Locate the cell with the specified text and output its [x, y] center coordinate. 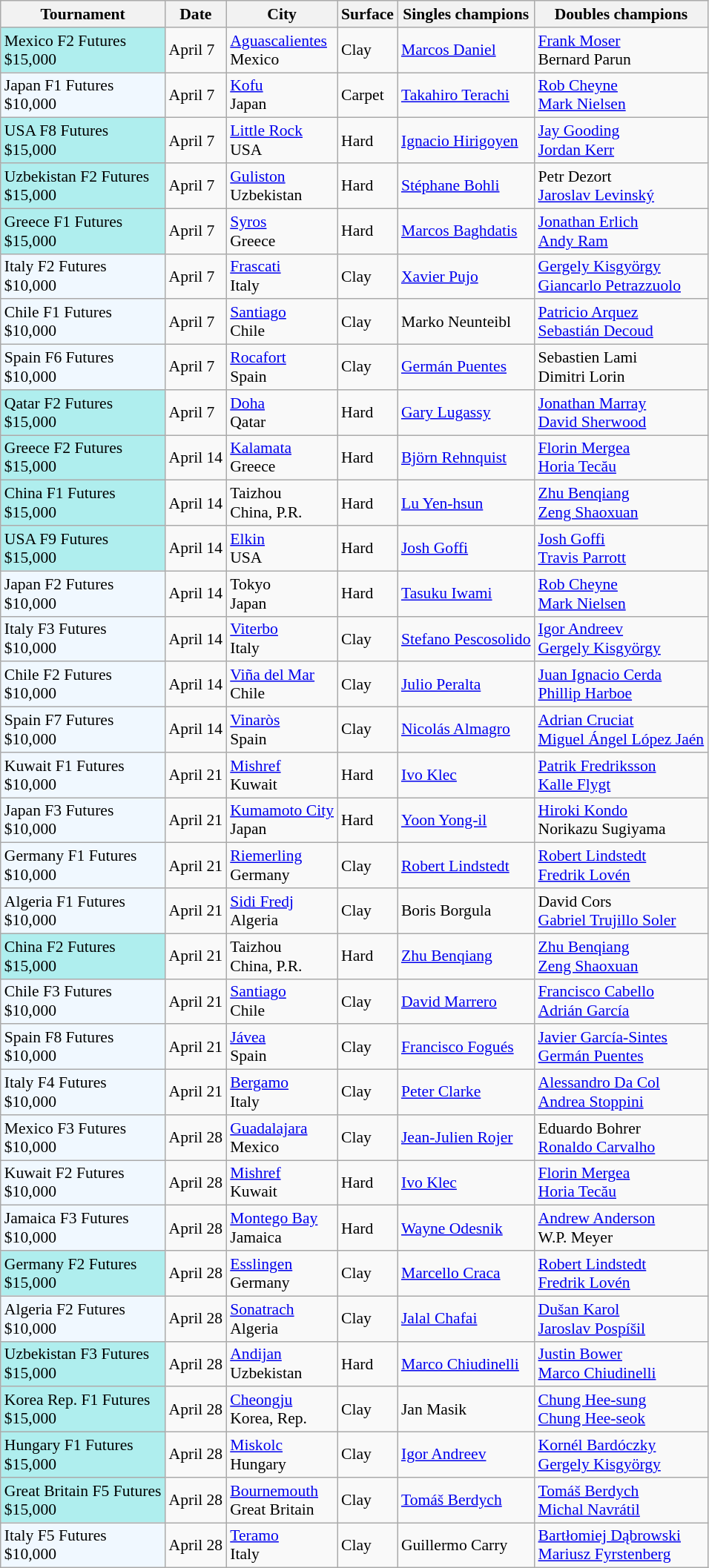
Josh Goffi [466, 549]
China F2 Futures$15,000 [83, 956]
Robert Lindstedt [466, 866]
Zhu Benqiang [466, 956]
Frank Moser Bernard Parun [621, 50]
Qatar F2 Futures$15,000 [83, 412]
SonatrachAlgeria [282, 1318]
David Cors Gabriel Trujillo Soler [621, 910]
Doubles champions [621, 14]
Marco Chiudinelli [466, 1364]
Petr Dezort Jaroslav Levinský [621, 185]
Greece F1 Futures$15,000 [83, 231]
KalamataGreece [282, 458]
Chile F2 Futures$10,000 [83, 685]
Stefano Pescosolido [466, 639]
KofuJapan [282, 95]
Patrik Fredriksson Kalle Flygt [621, 775]
Juan Ignacio Cerda Phillip Harboe [621, 685]
Jonathan Erlich Andy Ram [621, 231]
Francisco Fogués [466, 1047]
Kuwait F2 Futures$10,000 [83, 1183]
Algeria F1 Futures$10,000 [83, 910]
Uzbekistan F2 Futures$15,000 [83, 185]
DohaQatar [282, 412]
Sebastien Lami Dimitri Lorin [621, 368]
Little RockUSA [282, 141]
Chung Hee-sung Chung Hee-seok [621, 1410]
Algeria F2 Futures$10,000 [83, 1318]
FrascatiItaly [282, 276]
Date [196, 14]
Spain F8 Futures$10,000 [83, 1047]
Peter Clarke [466, 1093]
TokyoJapan [282, 593]
Kuwait F1 Futures$10,000 [83, 775]
Jalal Chafai [466, 1318]
Marcello Craca [466, 1274]
Javier García-Sintes Germán Puentes [621, 1047]
Patricio Arquez Sebastián Decoud [621, 322]
USA F8 Futures$15,000 [83, 141]
Greece F2 Futures$15,000 [83, 458]
Jonathan Marray David Sherwood [621, 412]
Francisco Cabello Adrián García [621, 1001]
Boris Borgula [466, 910]
BergamoItaly [282, 1093]
SyrosGreece [282, 231]
RocafortSpain [282, 368]
Sidi FredjAlgeria [282, 910]
AndijanUzbekistan [282, 1364]
City [282, 14]
Italy F3 Futures$10,000 [83, 639]
Tasuku Iwami [466, 593]
Surface [368, 14]
Andrew Anderson W.P. Meyer [621, 1228]
Germany F1 Futures$10,000 [83, 866]
Mexico F2 Futures$15,000 [83, 50]
Tomáš Berdych Michal Navrátil [621, 1501]
Eduardo Bohrer Ronaldo Carvalho [621, 1137]
Wayne Odesnik [466, 1228]
Viña del MarChile [282, 685]
TeramoItaly [282, 1545]
Kumamoto CityJapan [282, 820]
Japan F1 Futures$10,000 [83, 95]
ElkinUSA [282, 549]
Ignacio Hirigoyen [466, 141]
EsslingenGermany [282, 1274]
Japan F2 Futures$10,000 [83, 593]
Carpet [368, 95]
David Marrero [466, 1001]
Igor Andreev [466, 1455]
Jan Masik [466, 1410]
ViterboItaly [282, 639]
Jean-Julien Rojer [466, 1137]
Spain F6 Futures$10,000 [83, 368]
Italy F5 Futures$10,000 [83, 1545]
Marcos Daniel [466, 50]
Gary Lugassy [466, 412]
Guillermo Carry [466, 1545]
Björn Rehnquist [466, 458]
VinaròsSpain [282, 730]
Singles champions [466, 14]
Adrian Cruciat Miguel Ángel López Jaén [621, 730]
Mexico F3 Futures$10,000 [83, 1137]
Alessandro Da Col Andrea Stoppini [621, 1093]
Jamaica F3 Futures$10,000 [83, 1228]
RiemerlingGermany [282, 866]
Dušan Karol Jaroslav Pospíšil [621, 1318]
Justin Bower Marco Chiudinelli [621, 1364]
Tournament [83, 14]
Stéphane Bohli [466, 185]
Italy F2 Futures$10,000 [83, 276]
Igor Andreev Gergely Kisgyörgy [621, 639]
GuadalajaraMexico [282, 1137]
BournemouthGreat Britain [282, 1501]
Bartłomiej Dąbrowski Mariusz Fyrstenberg [621, 1545]
Lu Yen-hsun [466, 503]
Marko Neunteibl [466, 322]
Nicolás Almagro [466, 730]
Montego BayJamaica [282, 1228]
MiskolcHungary [282, 1455]
AguascalientesMexico [282, 50]
Hungary F1 Futures$15,000 [83, 1455]
Josh Goffi Travis Parrott [621, 549]
Germany F2 Futures$15,000 [83, 1274]
Tomáš Berdych [466, 1501]
Gergely Kisgyörgy Giancarlo Petrazzuolo [621, 276]
Yoon Yong-il [466, 820]
USA F9 Futures$15,000 [83, 549]
Italy F4 Futures$10,000 [83, 1093]
Japan F3 Futures$10,000 [83, 820]
Uzbekistan F3 Futures$15,000 [83, 1364]
Takahiro Terachi [466, 95]
Korea Rep. F1 Futures$15,000 [83, 1410]
Germán Puentes [466, 368]
Hiroki Kondo Norikazu Sugiyama [621, 820]
Marcos Baghdatis [466, 231]
Julio Peralta [466, 685]
Chile F1 Futures$10,000 [83, 322]
Spain F7 Futures$10,000 [83, 730]
Great Britain F5 Futures$15,000 [83, 1501]
Jay Gooding Jordan Kerr [621, 141]
GulistonUzbekistan [282, 185]
Xavier Pujo [466, 276]
CheongjuKorea, Rep. [282, 1410]
Kornél Bardóczky Gergely Kisgyörgy [621, 1455]
Chile F3 Futures$10,000 [83, 1001]
China F1 Futures$15,000 [83, 503]
JáveaSpain [282, 1047]
